Search for the cell housing the specified text and yield its [x, y] center coordinate. 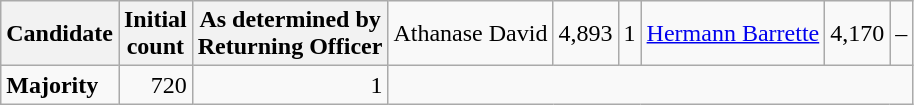
– [902, 34]
4,170 [858, 34]
720 [155, 85]
Initialcount [155, 34]
Candidate [60, 34]
Hermann Barrette [733, 34]
Athanase David [470, 34]
As determined byReturning Officer [290, 34]
Majority [60, 85]
4,893 [586, 34]
